Identify which cell holds the provided text, then report its (x, y) central coordinate. 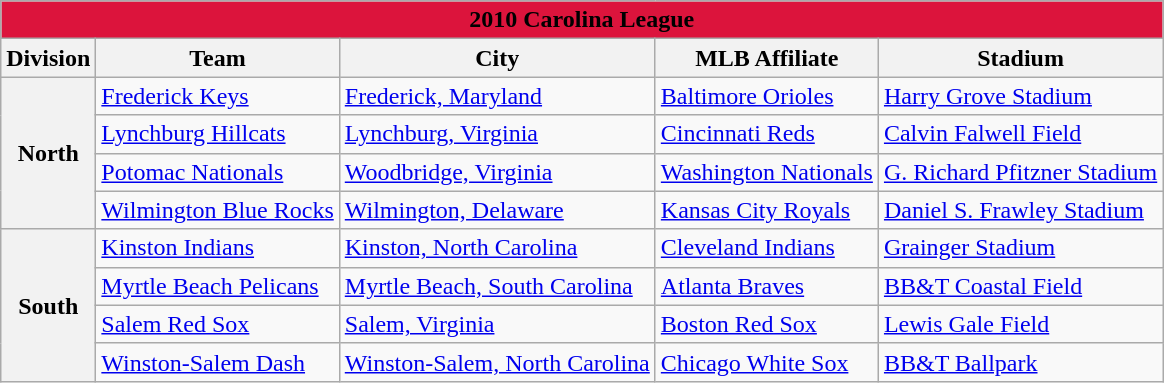
G. Richard Pfitzner Stadium (1020, 172)
Kinston, North Carolina (497, 248)
Wilmington, Delaware (497, 210)
Kansas City Royals (766, 210)
Stadium (1020, 58)
Lynchburg, Virginia (497, 134)
Harry Grove Stadium (1020, 96)
Myrtle Beach Pelicans (218, 286)
BB&T Coastal Field (1020, 286)
Salem, Virginia (497, 324)
Washington Nationals (766, 172)
Calvin Falwell Field (1020, 134)
Team (218, 58)
Cleveland Indians (766, 248)
Lewis Gale Field (1020, 324)
Myrtle Beach, South Carolina (497, 286)
Winston-Salem Dash (218, 362)
BB&T Ballpark (1020, 362)
Grainger Stadium (1020, 248)
Atlanta Braves (766, 286)
South (48, 305)
Cincinnati Reds (766, 134)
Potomac Nationals (218, 172)
Division (48, 58)
MLB Affiliate (766, 58)
Frederick, Maryland (497, 96)
City (497, 58)
2010 Carolina League (582, 20)
Salem Red Sox (218, 324)
Frederick Keys (218, 96)
Woodbridge, Virginia (497, 172)
Boston Red Sox (766, 324)
Daniel S. Frawley Stadium (1020, 210)
Kinston Indians (218, 248)
Chicago White Sox (766, 362)
Lynchburg Hillcats (218, 134)
Baltimore Orioles (766, 96)
Wilmington Blue Rocks (218, 210)
Winston-Salem, North Carolina (497, 362)
North (48, 153)
